Output the [x, y] coordinate of the center of the cell containing the given text.  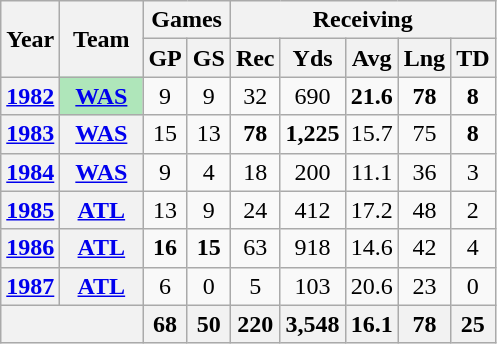
23 [424, 286]
1982 [30, 96]
3 [473, 172]
42 [424, 248]
1983 [30, 134]
5 [255, 286]
220 [255, 324]
16.1 [372, 324]
24 [255, 210]
1,225 [312, 134]
Yds [312, 58]
17.2 [372, 210]
6 [165, 286]
25 [473, 324]
Year [30, 39]
36 [424, 172]
2 [473, 210]
21.6 [372, 96]
1984 [30, 172]
48 [424, 210]
18 [255, 172]
Lng [424, 58]
TD [473, 58]
Avg [372, 58]
GS [208, 58]
Receiving [362, 20]
103 [312, 286]
63 [255, 248]
200 [312, 172]
20.6 [372, 286]
918 [312, 248]
16 [165, 248]
50 [208, 324]
1985 [30, 210]
Games [186, 20]
GP [165, 58]
32 [255, 96]
1987 [30, 286]
412 [312, 210]
75 [424, 134]
1986 [30, 248]
11.1 [372, 172]
15.7 [372, 134]
Rec [255, 58]
14.6 [372, 248]
Team [102, 39]
68 [165, 324]
690 [312, 96]
3,548 [312, 324]
